Determine the [x, y] coordinate at the center of the cell enclosing the given text.  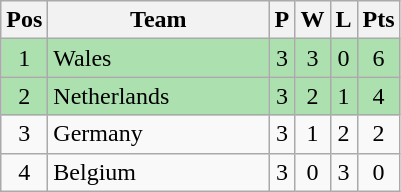
6 [378, 58]
Pts [378, 20]
W [312, 20]
Germany [158, 134]
P [282, 20]
Pos [24, 20]
L [344, 20]
Wales [158, 58]
Team [158, 20]
Netherlands [158, 96]
Belgium [158, 172]
